Scan for the cell matching the given text and deliver its (X, Y) coordinate at center. 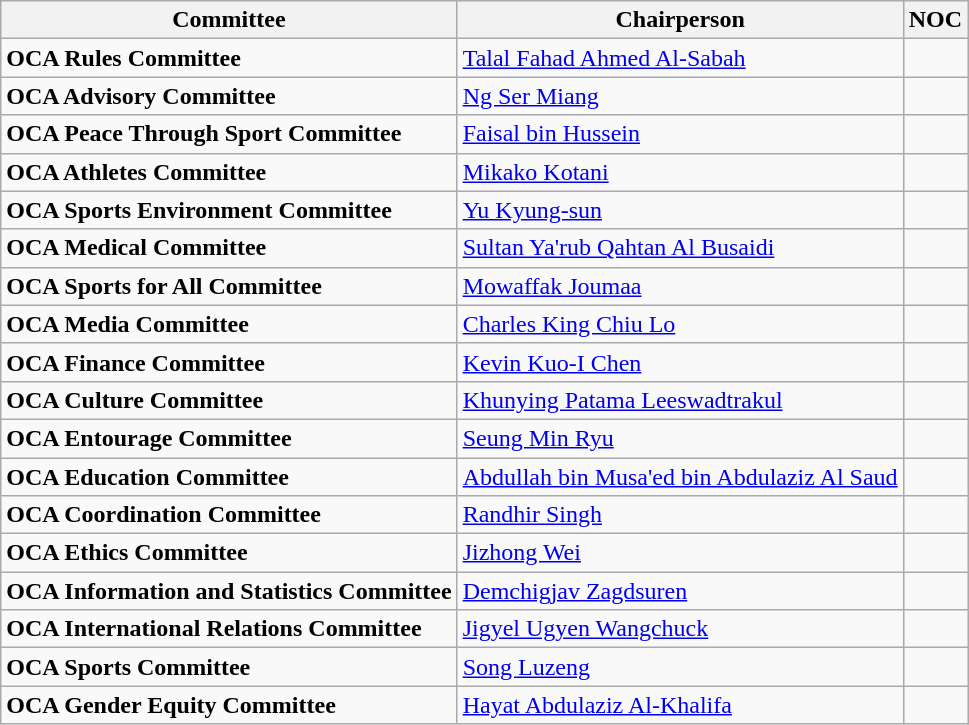
OCA Ethics Committee (229, 553)
OCA Sports Environment Committee (229, 210)
OCA Culture Committee (229, 400)
Song Luzeng (680, 667)
OCA Advisory Committee (229, 96)
Jigyel Ugyen Wangchuck (680, 629)
OCA Gender Equity Committee (229, 705)
Jizhong Wei (680, 553)
OCA Athletes Committee (229, 172)
OCA Entourage Committee (229, 438)
Seung Min Ryu (680, 438)
OCA Rules Committee (229, 58)
Mikako Kotani (680, 172)
OCA Media Committee (229, 324)
Talal Fahad Ahmed Al-Sabah (680, 58)
Ng Ser Miang (680, 96)
OCA Peace Through Sport Committee (229, 134)
OCA Finance Committee (229, 362)
Mowaffak Joumaa (680, 286)
Hayat Abdulaziz Al-Khalifa (680, 705)
OCA Information and Statistics Committee (229, 591)
Khunying Patama Leeswadtrakul (680, 400)
OCA Education Committee (229, 477)
Randhir Singh (680, 515)
Committee (229, 20)
Abdullah bin Musa'ed bin Abdulaziz Al Saud (680, 477)
Charles King Chiu Lo (680, 324)
Sultan Ya'rub Qahtan Al Busaidi (680, 248)
OCA Medical Committee (229, 248)
Faisal bin Hussein (680, 134)
OCA Coordination Committee (229, 515)
Chairperson (680, 20)
Kevin Kuo-I Chen (680, 362)
OCA Sports for All Committee (229, 286)
OCA Sports Committee (229, 667)
NOC (935, 20)
OCA International Relations Committee (229, 629)
Yu Kyung-sun (680, 210)
Demchigjav Zagdsuren (680, 591)
